Return the (x, y) coordinate for the center point of the cell that contains the specified text.  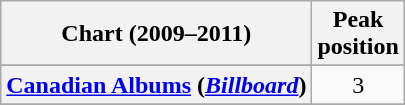
3 (358, 85)
Canadian Albums (Billboard) (156, 85)
Chart (2009–2011) (156, 34)
Peakposition (358, 34)
